Scan for the cell matching the given text and deliver its (X, Y) coordinate at center. 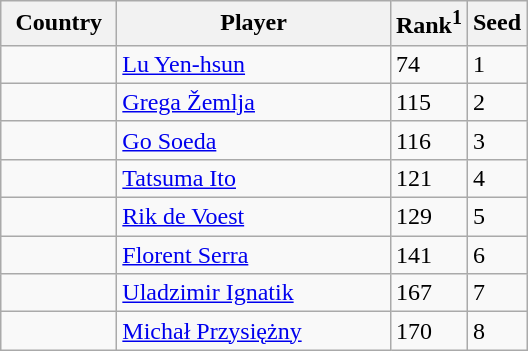
115 (428, 102)
2 (496, 102)
Florent Serra (254, 255)
Seed (496, 24)
Grega Žemlja (254, 102)
Player (254, 24)
8 (496, 331)
116 (428, 140)
167 (428, 293)
Rank1 (428, 24)
6 (496, 255)
3 (496, 140)
129 (428, 217)
Rik de Voest (254, 217)
Michał Przysiężny (254, 331)
Uladzimir Ignatik (254, 293)
Go Soeda (254, 140)
4 (496, 178)
74 (428, 64)
1 (496, 64)
Tatsuma Ito (254, 178)
Country (59, 24)
141 (428, 255)
121 (428, 178)
5 (496, 217)
Lu Yen-hsun (254, 64)
7 (496, 293)
170 (428, 331)
